Identify which cell holds the provided text, then report its (X, Y) central coordinate. 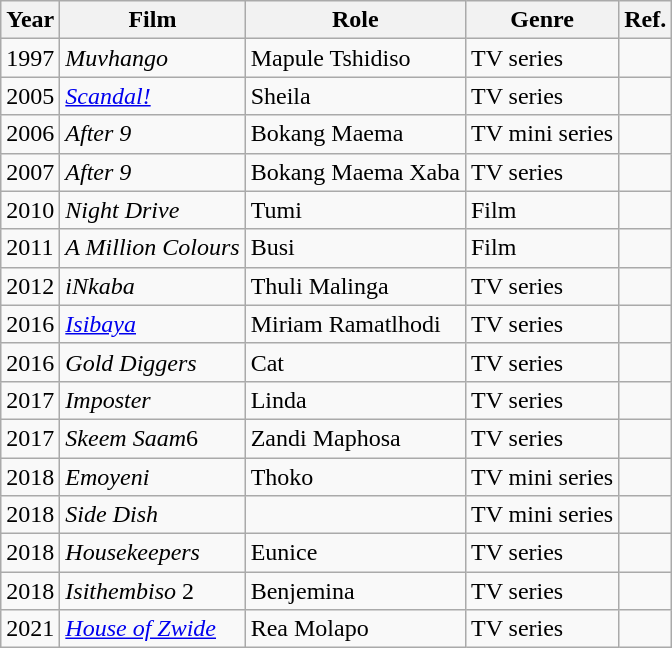
Busi (355, 248)
2021 (30, 629)
Scandal! (152, 96)
Night Drive (152, 210)
Role (355, 20)
2010 (30, 210)
Thoko (355, 477)
2007 (30, 172)
Cat (355, 362)
Side Dish (152, 515)
Bokang Maema Xaba (355, 172)
Benjemina (355, 591)
Muvhango (152, 58)
A Million Colours (152, 248)
Ref. (646, 20)
Isibaya (152, 324)
Bokang Maema (355, 134)
Imposter (152, 400)
2006 (30, 134)
2012 (30, 286)
2011 (30, 248)
Eunice (355, 553)
Rea Molapo (355, 629)
Emoyeni (152, 477)
Genre (542, 20)
2005 (30, 96)
iNkaba (152, 286)
Gold Diggers (152, 362)
Isithembiso 2 (152, 591)
1997 (30, 58)
Mapule Tshidiso (355, 58)
House of Zwide (152, 629)
Housekeepers (152, 553)
Miriam Ramatlhodi (355, 324)
Skeem Saam6 (152, 438)
Sheila (355, 96)
Tumi (355, 210)
Thuli Malinga (355, 286)
Linda (355, 400)
Zandi Maphosa (355, 438)
Year (30, 20)
